Detect which cell encompasses the target text, then output its (X, Y) center coordinate. 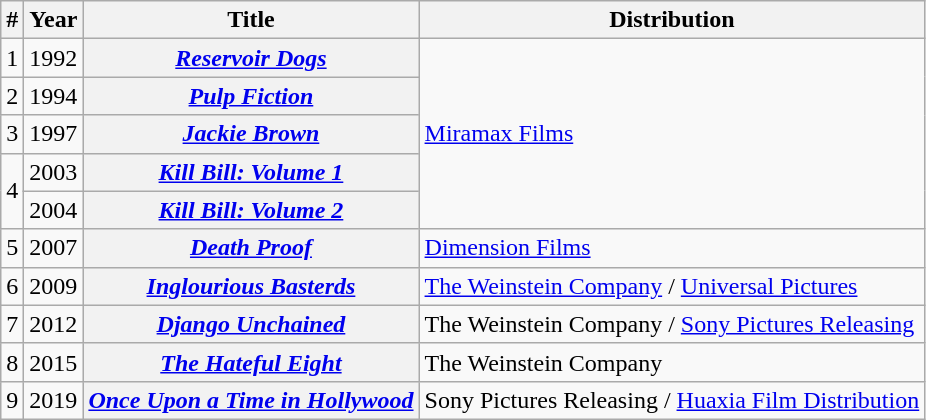
Death Proof (251, 248)
6 (12, 286)
7 (12, 324)
Title (251, 20)
Kill Bill: Volume 2 (251, 210)
# (12, 20)
Miramax Films (672, 134)
2015 (54, 362)
2019 (54, 400)
Inglourious Basterds (251, 286)
Dimension Films (672, 248)
The Weinstein Company / Sony Pictures Releasing (672, 324)
1 (12, 58)
Django Unchained (251, 324)
Reservoir Dogs (251, 58)
The Hateful Eight (251, 362)
2007 (54, 248)
2009 (54, 286)
Pulp Fiction (251, 96)
2004 (54, 210)
1992 (54, 58)
The Weinstein Company / Universal Pictures (672, 286)
Kill Bill: Volume 1 (251, 172)
Year (54, 20)
1994 (54, 96)
9 (12, 400)
1997 (54, 134)
Sony Pictures Releasing / Huaxia Film Distribution (672, 400)
2 (12, 96)
2012 (54, 324)
The Weinstein Company (672, 362)
8 (12, 362)
Once Upon a Time in Hollywood (251, 400)
2003 (54, 172)
Distribution (672, 20)
3 (12, 134)
4 (12, 191)
5 (12, 248)
Jackie Brown (251, 134)
